Identify which cell holds the provided text, then report its (x, y) central coordinate. 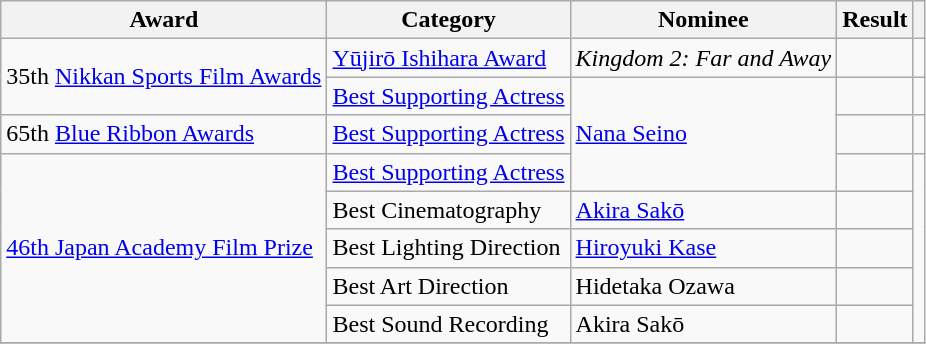
Kingdom 2: Far and Away (704, 58)
Nana Seino (704, 134)
Best Lighting Direction (448, 248)
Best Art Direction (448, 286)
Category (448, 20)
46th Japan Academy Film Prize (164, 248)
35th Nikkan Sports Film Awards (164, 77)
Hidetaka Ozawa (704, 286)
Yūjirō Ishihara Award (448, 58)
Award (164, 20)
65th Blue Ribbon Awards (164, 134)
Hiroyuki Kase (704, 248)
Best Sound Recording (448, 324)
Nominee (704, 20)
Result (875, 20)
Best Cinematography (448, 210)
